Scan for the cell matching the given text and deliver its (x, y) coordinate at center. 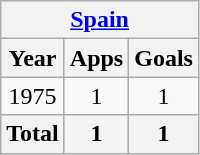
1975 (33, 96)
Apps (96, 58)
Spain (100, 20)
Year (33, 58)
Goals (164, 58)
Total (33, 134)
